Extract the [x, y] coordinate from the center of the cell holding the provided text.  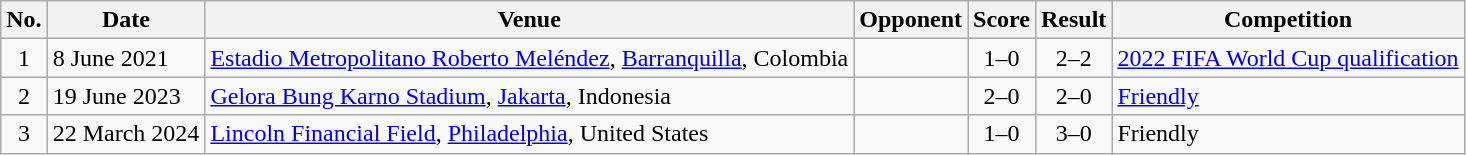
2022 FIFA World Cup qualification [1288, 58]
19 June 2023 [126, 96]
22 March 2024 [126, 134]
Score [1002, 20]
Opponent [911, 20]
3 [24, 134]
Result [1073, 20]
No. [24, 20]
3–0 [1073, 134]
8 June 2021 [126, 58]
Date [126, 20]
1 [24, 58]
2 [24, 96]
Competition [1288, 20]
Estadio Metropolitano Roberto Meléndez, Barranquilla, Colombia [530, 58]
Gelora Bung Karno Stadium, Jakarta, Indonesia [530, 96]
Venue [530, 20]
2–2 [1073, 58]
Lincoln Financial Field, Philadelphia, United States [530, 134]
